Scan for the cell matching the given text and deliver its (X, Y) coordinate at center. 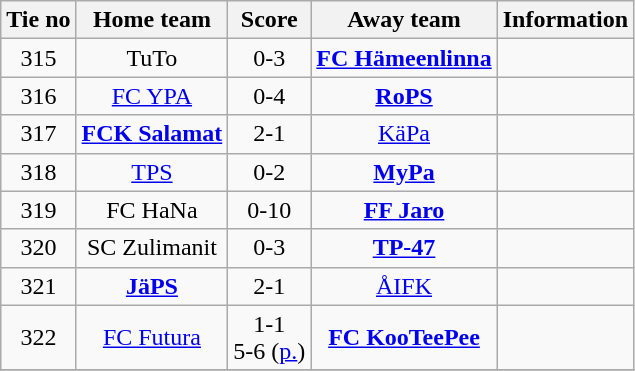
1-1 5-6 (p.) (270, 338)
FC Futura (152, 338)
FC HaNa (152, 210)
321 (38, 286)
316 (38, 96)
FC YPA (152, 96)
320 (38, 248)
FCK Salamat (152, 134)
317 (38, 134)
TPS (152, 172)
0-10 (270, 210)
315 (38, 58)
0-4 (270, 96)
JäPS (152, 286)
RoPS (404, 96)
Score (270, 20)
KäPa (404, 134)
Information (565, 20)
FC KooTeePee (404, 338)
FF Jaro (404, 210)
TP-47 (404, 248)
Home team (152, 20)
0-2 (270, 172)
Away team (404, 20)
318 (38, 172)
322 (38, 338)
MyPa (404, 172)
TuTo (152, 58)
ÅIFK (404, 286)
Tie no (38, 20)
SC Zulimanit (152, 248)
319 (38, 210)
FC Hämeenlinna (404, 58)
